Identify which cell holds the provided text, then report its [x, y] central coordinate. 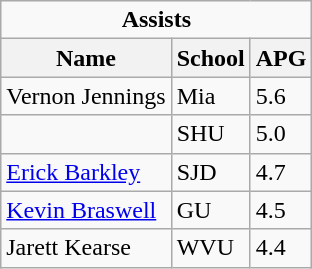
4.5 [281, 210]
GU [210, 210]
SJD [210, 172]
5.0 [281, 134]
School [210, 58]
Vernon Jennings [86, 96]
Mia [210, 96]
5.6 [281, 96]
SHU [210, 134]
APG [281, 58]
4.7 [281, 172]
Assists [156, 20]
Kevin Braswell [86, 210]
Jarett Kearse [86, 248]
WVU [210, 248]
Erick Barkley [86, 172]
4.4 [281, 248]
Name [86, 58]
